Output the (X, Y) coordinate of the center of the cell containing the given text.  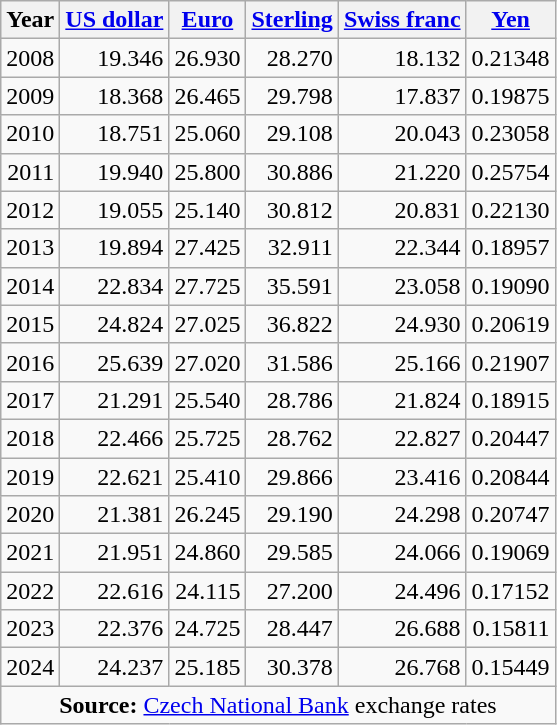
26.245 (208, 515)
2014 (30, 286)
19.894 (114, 248)
22.344 (402, 248)
2013 (30, 248)
24.725 (208, 629)
36.822 (292, 324)
26.930 (208, 58)
21.291 (114, 400)
27.025 (208, 324)
0.19090 (510, 286)
2011 (30, 172)
0.20447 (510, 438)
0.19875 (510, 96)
27.200 (292, 591)
0.20844 (510, 477)
23.058 (402, 286)
35.591 (292, 286)
19.346 (114, 58)
2019 (30, 477)
22.376 (114, 629)
27.725 (208, 286)
2008 (30, 58)
29.585 (292, 553)
24.930 (402, 324)
25.140 (208, 210)
2022 (30, 591)
2024 (30, 667)
28.447 (292, 629)
0.21348 (510, 58)
27.425 (208, 248)
30.378 (292, 667)
25.060 (208, 134)
24.496 (402, 591)
23.416 (402, 477)
22.466 (114, 438)
0.18915 (510, 400)
0.21907 (510, 362)
19.940 (114, 172)
22.827 (402, 438)
28.270 (292, 58)
20.043 (402, 134)
24.066 (402, 553)
Source: Czech National Bank exchange rates (278, 705)
25.166 (402, 362)
21.824 (402, 400)
2010 (30, 134)
0.25754 (510, 172)
26.688 (402, 629)
29.866 (292, 477)
32.911 (292, 248)
18.751 (114, 134)
25.185 (208, 667)
30.812 (292, 210)
2009 (30, 96)
Yen (510, 20)
0.20747 (510, 515)
US dollar (114, 20)
20.831 (402, 210)
2015 (30, 324)
25.540 (208, 400)
2021 (30, 553)
0.17152 (510, 591)
24.237 (114, 667)
0.15811 (510, 629)
18.132 (402, 58)
Euro (208, 20)
21.951 (114, 553)
Sterling (292, 20)
29.190 (292, 515)
24.298 (402, 515)
25.639 (114, 362)
0.20619 (510, 324)
0.15449 (510, 667)
28.786 (292, 400)
2023 (30, 629)
0.23058 (510, 134)
Swiss franc (402, 20)
25.410 (208, 477)
21.220 (402, 172)
28.762 (292, 438)
24.824 (114, 324)
0.22130 (510, 210)
26.465 (208, 96)
22.834 (114, 286)
29.108 (292, 134)
30.886 (292, 172)
25.725 (208, 438)
29.798 (292, 96)
17.837 (402, 96)
24.860 (208, 553)
Year (30, 20)
2018 (30, 438)
21.381 (114, 515)
22.616 (114, 591)
0.19069 (510, 553)
2017 (30, 400)
0.18957 (510, 248)
2020 (30, 515)
22.621 (114, 477)
2016 (30, 362)
26.768 (402, 667)
27.020 (208, 362)
2012 (30, 210)
19.055 (114, 210)
18.368 (114, 96)
25.800 (208, 172)
31.586 (292, 362)
24.115 (208, 591)
